Extract the (x, y) coordinate from the center of the cell holding the provided text.  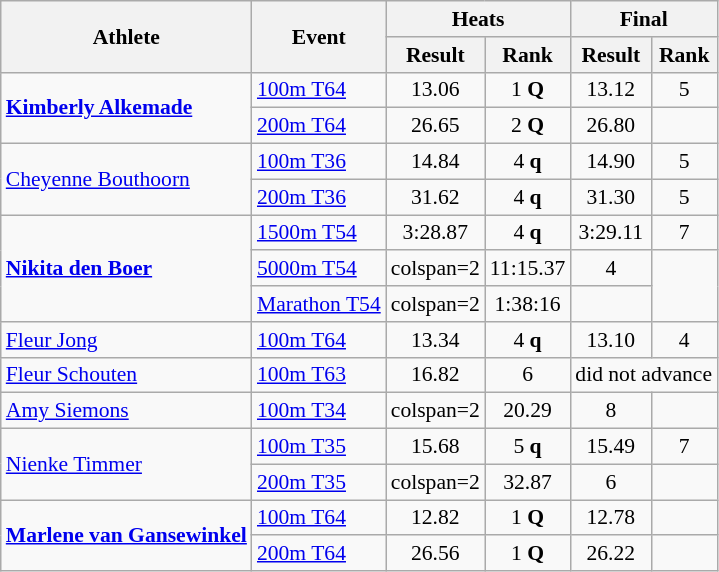
12.82 (436, 518)
5000m T54 (319, 269)
1:38:16 (528, 304)
13.10 (610, 340)
100m T63 (319, 375)
26.80 (610, 126)
Cheyenne Bouthoorn (126, 180)
Marlene van Gansewinkel (126, 536)
Final (644, 19)
did not advance (644, 375)
Nienke Timmer (126, 464)
8 (610, 411)
14.84 (436, 162)
100m T34 (319, 411)
5 q (528, 447)
Nikita den Boer (126, 268)
200m T36 (319, 197)
31.62 (436, 197)
Event (319, 36)
1500m T54 (319, 233)
Kimberly Alkemade (126, 108)
26.22 (610, 554)
3:28.87 (436, 233)
2 Q (528, 126)
31.30 (610, 197)
16.82 (436, 375)
14.90 (610, 162)
32.87 (528, 482)
200m T35 (319, 482)
20.29 (528, 411)
Heats (478, 19)
11:15.37 (528, 269)
26.56 (436, 554)
26.65 (436, 126)
12.78 (610, 518)
15.49 (610, 447)
15.68 (436, 447)
3:29.11 (610, 233)
Marathon T54 (319, 304)
100m T35 (319, 447)
13.06 (436, 90)
13.34 (436, 340)
Amy Siemons (126, 411)
13.12 (610, 90)
Athlete (126, 36)
100m T36 (319, 162)
Fleur Jong (126, 340)
Fleur Schouten (126, 375)
